Output the [x, y] coordinate of the center of the cell containing the given text.  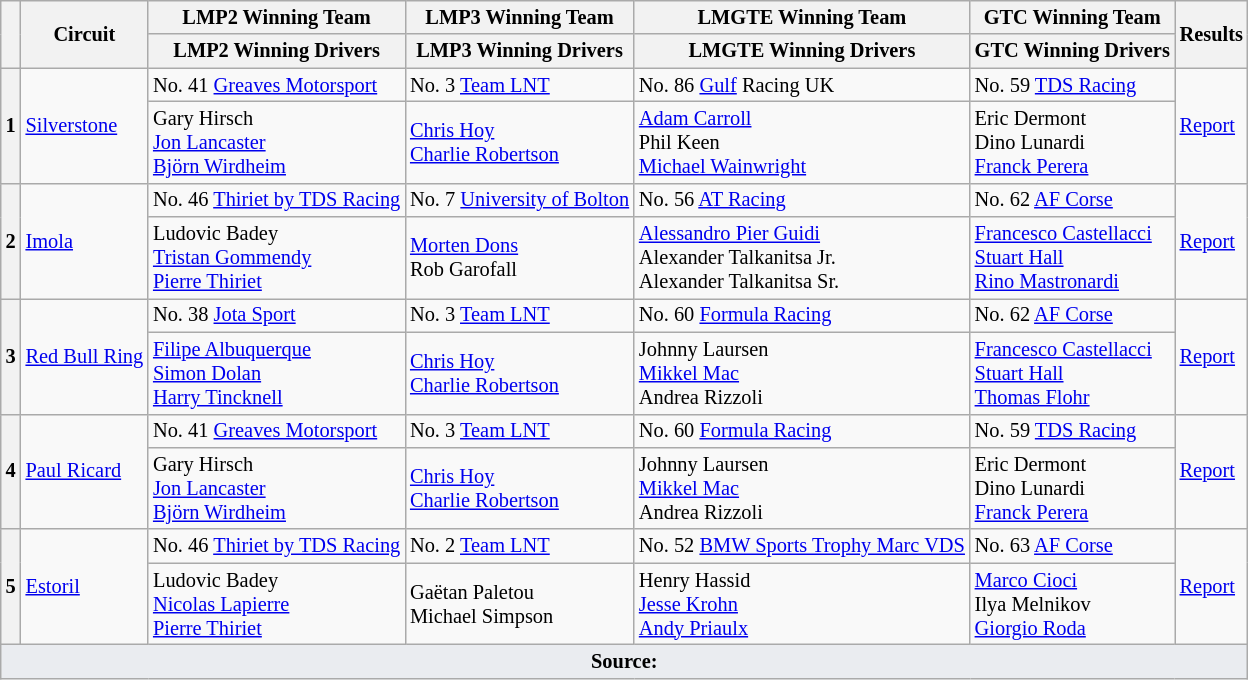
Silverstone [85, 126]
No. 38 Jota Sport [276, 315]
GTC Winning Drivers [1072, 51]
Gaëtan Paletou Michael Simpson [520, 604]
Circuit [85, 34]
5 [11, 586]
Imola [85, 240]
No. 52 BMW Sports Trophy Marc VDS [802, 546]
Filipe Albuquerque Simon Dolan Harry Tincknell [276, 373]
LMP2 Winning Team [276, 17]
Adam Carroll Phil Keen Michael Wainwright [802, 142]
4 [11, 472]
3 [11, 356]
LMGTE Winning Team [802, 17]
Francesco Castellacci Stuart Hall Rino Mastronardi [1072, 258]
Morten Dons Rob Garofall [520, 258]
LMP2 Winning Drivers [276, 51]
Source: [624, 661]
GTC Winning Team [1072, 17]
Henry Hassid Jesse Krohn Andy Priaulx [802, 604]
LMGTE Winning Drivers [802, 51]
No. 86 Gulf Racing UK [802, 85]
No. 7 University of Bolton [520, 200]
Ludovic Badey Nicolas Lapierre Pierre Thiriet [276, 604]
2 [11, 240]
No. 63 AF Corse [1072, 546]
Paul Ricard [85, 472]
Estoril [85, 586]
1 [11, 126]
No. 56 AT Racing [802, 200]
Francesco Castellacci Stuart Hall Thomas Flohr [1072, 373]
No. 2 Team LNT [520, 546]
LMP3 Winning Team [520, 17]
Alessandro Pier Guidi Alexander Talkanitsa Jr. Alexander Talkanitsa Sr. [802, 258]
LMP3 Winning Drivers [520, 51]
Red Bull Ring [85, 356]
Marco Cioci Ilya Melnikov Giorgio Roda [1072, 604]
Results [1212, 34]
Ludovic Badey Tristan Gommendy Pierre Thiriet [276, 258]
